Locate the cell with the specified text and output its (X, Y) center coordinate. 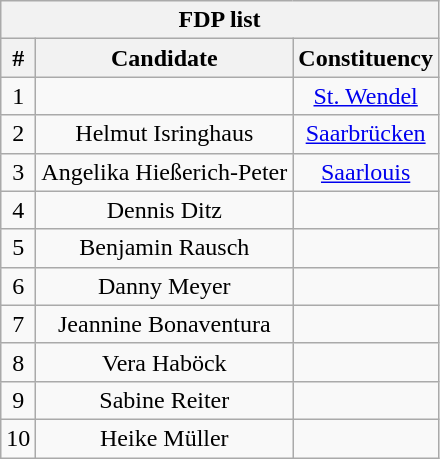
Vera Haböck (164, 362)
7 (18, 324)
Saarlouis (366, 172)
# (18, 58)
Danny Meyer (164, 286)
Candidate (164, 58)
1 (18, 96)
9 (18, 400)
Helmut Isringhaus (164, 134)
St. Wendel (366, 96)
8 (18, 362)
3 (18, 172)
4 (18, 210)
Heike Müller (164, 438)
6 (18, 286)
Sabine Reiter (164, 400)
Dennis Ditz (164, 210)
Constituency (366, 58)
Benjamin Rausch (164, 248)
10 (18, 438)
FDP list (220, 20)
2 (18, 134)
Jeannine Bonaventura (164, 324)
Angelika Hießerich-Peter (164, 172)
5 (18, 248)
Saarbrücken (366, 134)
